Return the [x, y] coordinate for the center point of the cell that contains the specified text.  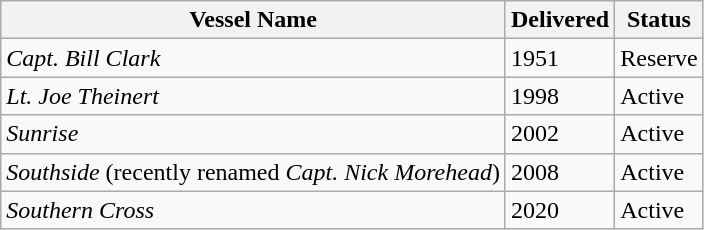
2008 [560, 172]
2002 [560, 134]
Southern Cross [254, 210]
Reserve [659, 58]
2020 [560, 210]
Status [659, 20]
Southside (recently renamed Capt. Nick Morehead) [254, 172]
Sunrise [254, 134]
1951 [560, 58]
Delivered [560, 20]
1998 [560, 96]
Capt. Bill Clark [254, 58]
Lt. Joe Theinert [254, 96]
Vessel Name [254, 20]
